Locate the cell with the specified text and output its (x, y) center coordinate. 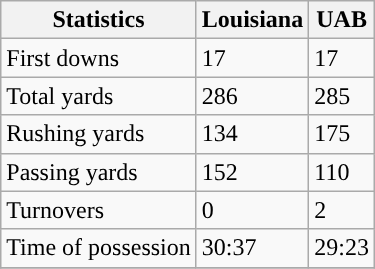
Louisiana (252, 20)
134 (252, 134)
2 (342, 210)
Statistics (99, 20)
286 (252, 96)
First downs (99, 58)
Rushing yards (99, 134)
Time of possession (99, 248)
175 (342, 134)
Total yards (99, 96)
Turnovers (99, 210)
30:37 (252, 248)
Passing yards (99, 172)
29:23 (342, 248)
152 (252, 172)
110 (342, 172)
UAB (342, 20)
285 (342, 96)
0 (252, 210)
